Pinpoint the cell where the given text exists, returning its [X, Y] midpoint coordinate. 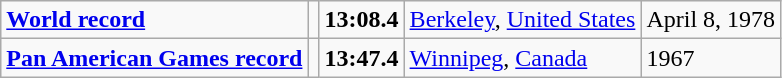
Winnipeg, Canada [522, 58]
13:08.4 [362, 20]
Pan American Games record [154, 58]
Berkeley, United States [522, 20]
World record [154, 20]
1967 [711, 58]
13:47.4 [362, 58]
April 8, 1978 [711, 20]
